Output the [x, y] coordinate of the center of the cell containing the given text.  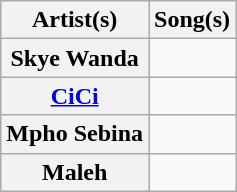
Maleh [75, 172]
Skye Wanda [75, 58]
Artist(s) [75, 20]
Mpho Sebina [75, 134]
CiCi [75, 96]
Song(s) [192, 20]
